Provide the (x, y) coordinate of the cell's center where the given text is located.  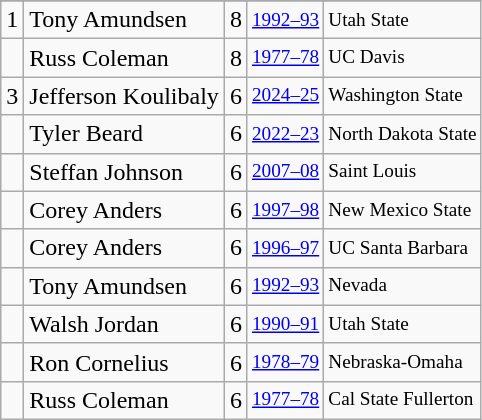
Jefferson Koulibaly (124, 96)
2007–08 (285, 172)
1978–79 (285, 362)
Saint Louis (402, 172)
Nebraska-Omaha (402, 362)
Walsh Jordan (124, 324)
2022–23 (285, 134)
New Mexico State (402, 210)
North Dakota State (402, 134)
3 (12, 96)
Nevada (402, 286)
Tyler Beard (124, 134)
UC Davis (402, 58)
UC Santa Barbara (402, 248)
1996–97 (285, 248)
2024–25 (285, 96)
1990–91 (285, 324)
Steffan Johnson (124, 172)
Cal State Fullerton (402, 400)
Washington State (402, 96)
Ron Cornelius (124, 362)
1 (12, 20)
1997–98 (285, 210)
